Capture the cell that displays the provided text and extract its (X, Y) central coordinate. 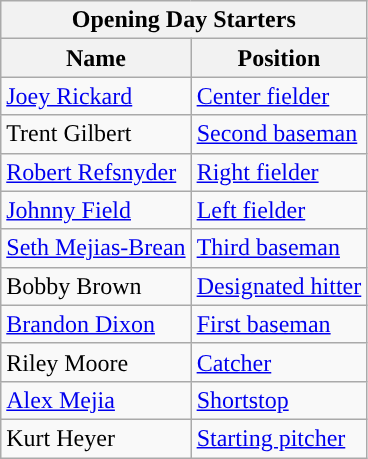
First baseman (279, 324)
Catcher (279, 362)
Third baseman (279, 248)
Center fielder (279, 96)
Starting pitcher (279, 438)
Joey Rickard (96, 96)
Opening Day Starters (184, 20)
Bobby Brown (96, 286)
Designated hitter (279, 286)
Kurt Heyer (96, 438)
Johnny Field (96, 210)
Brandon Dixon (96, 324)
Robert Refsnyder (96, 172)
Right fielder (279, 172)
Second baseman (279, 134)
Shortstop (279, 400)
Name (96, 58)
Trent Gilbert (96, 134)
Seth Mejias-Brean (96, 248)
Position (279, 58)
Left fielder (279, 210)
Riley Moore (96, 362)
Alex Mejia (96, 400)
